For the text-containing cell, return its midpoint in (x, y) coordinate format. 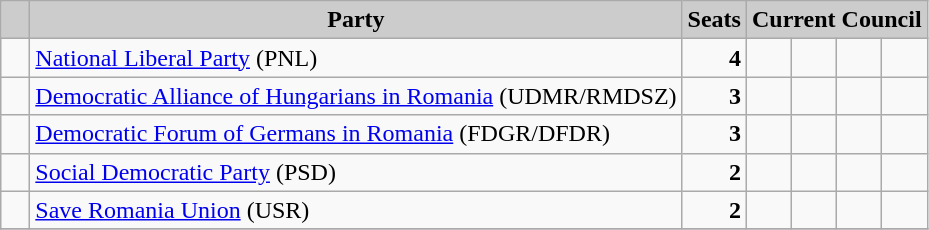
Party (356, 20)
Social Democratic Party (PSD) (356, 172)
Seats (714, 20)
Save Romania Union (USR) (356, 210)
4 (714, 58)
Democratic Forum of Germans in Romania (FDGR/DFDR) (356, 134)
National Liberal Party (PNL) (356, 58)
Current Council (836, 20)
Democratic Alliance of Hungarians in Romania (UDMR/RMDSZ) (356, 96)
